Return the [X, Y] coordinate for the center point of the cell that contains the specified text.  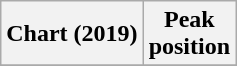
Chart (2019) [72, 34]
Peakposition [189, 34]
